For the text-containing cell, return its midpoint in [X, Y] coordinate format. 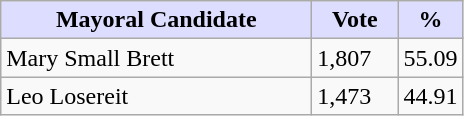
44.91 [430, 96]
% [430, 20]
Vote [355, 20]
Mayoral Candidate [156, 20]
55.09 [430, 58]
Leo Losereit [156, 96]
1,473 [355, 96]
Mary Small Brett [156, 58]
1,807 [355, 58]
